Output the (x, y) coordinate of the center of the cell containing the given text.  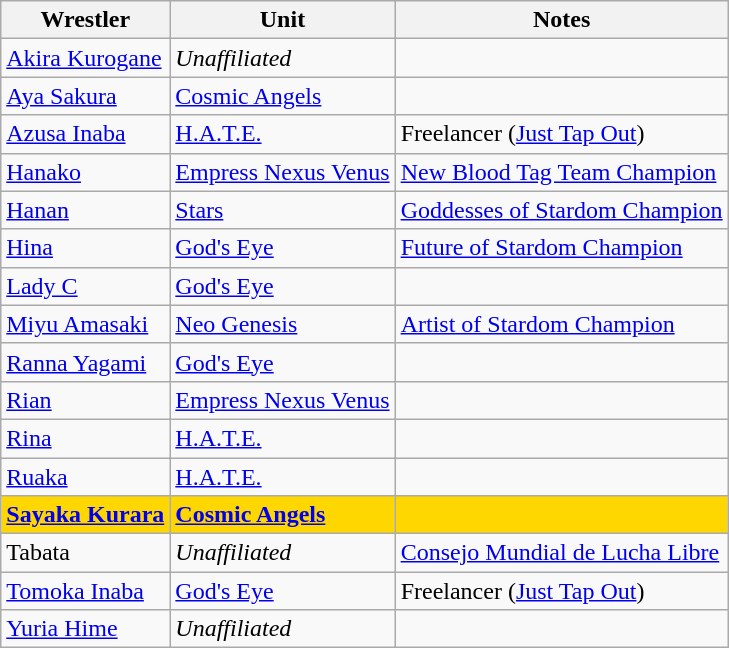
Consejo Mundial de Lucha Libre (562, 553)
Miyu Amasaki (86, 324)
Azusa Inaba (86, 134)
Neo Genesis (282, 324)
Lady C (86, 286)
Hina (86, 248)
Akira Kurogane (86, 58)
Stars (282, 210)
Wrestler (86, 20)
Ruaka (86, 477)
Tabata (86, 553)
Rina (86, 438)
Goddesses of Stardom Champion (562, 210)
New Blood Tag Team Champion (562, 172)
Rian (86, 400)
Unit (282, 20)
Notes (562, 20)
Aya Sakura (86, 96)
Artist of Stardom Champion (562, 324)
Yuria Hime (86, 629)
Tomoka Inaba (86, 591)
Future of Stardom Champion (562, 248)
Hanako (86, 172)
Sayaka Kurara (86, 515)
Ranna Yagami (86, 362)
Hanan (86, 210)
